Determine the [X, Y] coordinate at the center of the cell enclosing the given text.  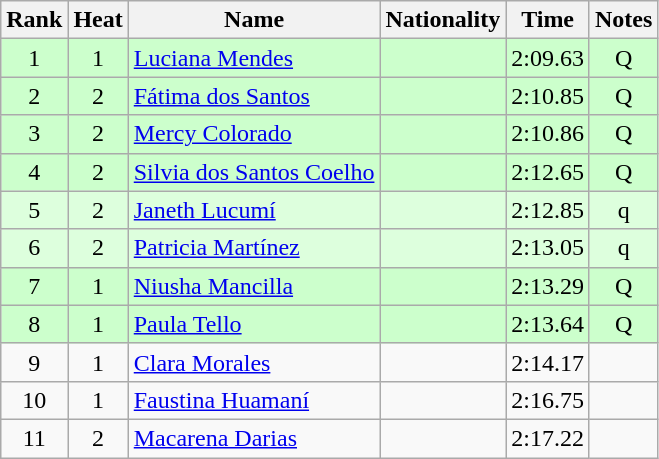
2:13.29 [548, 286]
7 [34, 286]
Rank [34, 20]
Faustina Huamaní [254, 400]
Macarena Darias [254, 438]
2:14.17 [548, 362]
Clara Morales [254, 362]
2:17.22 [548, 438]
2:16.75 [548, 400]
5 [34, 210]
Patricia Martínez [254, 248]
2:13.05 [548, 248]
Janeth Lucumí [254, 210]
2:12.85 [548, 210]
Silvia dos Santos Coelho [254, 172]
Paula Tello [254, 324]
2:12.65 [548, 172]
Luciana Mendes [254, 58]
Time [548, 20]
9 [34, 362]
3 [34, 134]
8 [34, 324]
Name [254, 20]
2:10.85 [548, 96]
6 [34, 248]
2:13.64 [548, 324]
Mercy Colorado [254, 134]
Niusha Mancilla [254, 286]
4 [34, 172]
Fátima dos Santos [254, 96]
2:09.63 [548, 58]
2:10.86 [548, 134]
10 [34, 400]
Heat [98, 20]
Notes [623, 20]
Nationality [443, 20]
11 [34, 438]
